Identify which cell holds the provided text, then report its [X, Y] central coordinate. 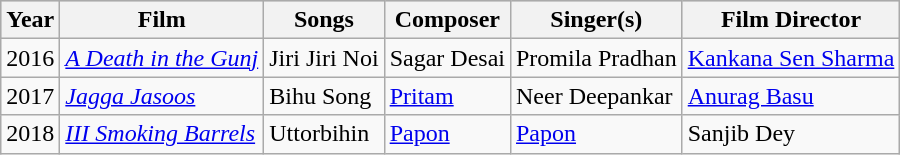
Kankana Sen Sharma [791, 58]
A Death in the Gunj [162, 58]
Songs [324, 20]
Jiri Jiri Noi [324, 58]
2016 [30, 58]
Jagga Jasoos [162, 96]
2017 [30, 96]
Singer(s) [596, 20]
Film [162, 20]
Year [30, 20]
2018 [30, 134]
Anurag Basu [791, 96]
Neer Deepankar [596, 96]
Film Director [791, 20]
III Smoking Barrels [162, 134]
Uttorbihin [324, 134]
Promila Pradhan [596, 58]
Pritam [447, 96]
Sagar Desai [447, 58]
Bihu Song [324, 96]
Composer [447, 20]
Sanjib Dey [791, 134]
